Search for the cell housing the specified text and yield its (X, Y) center coordinate. 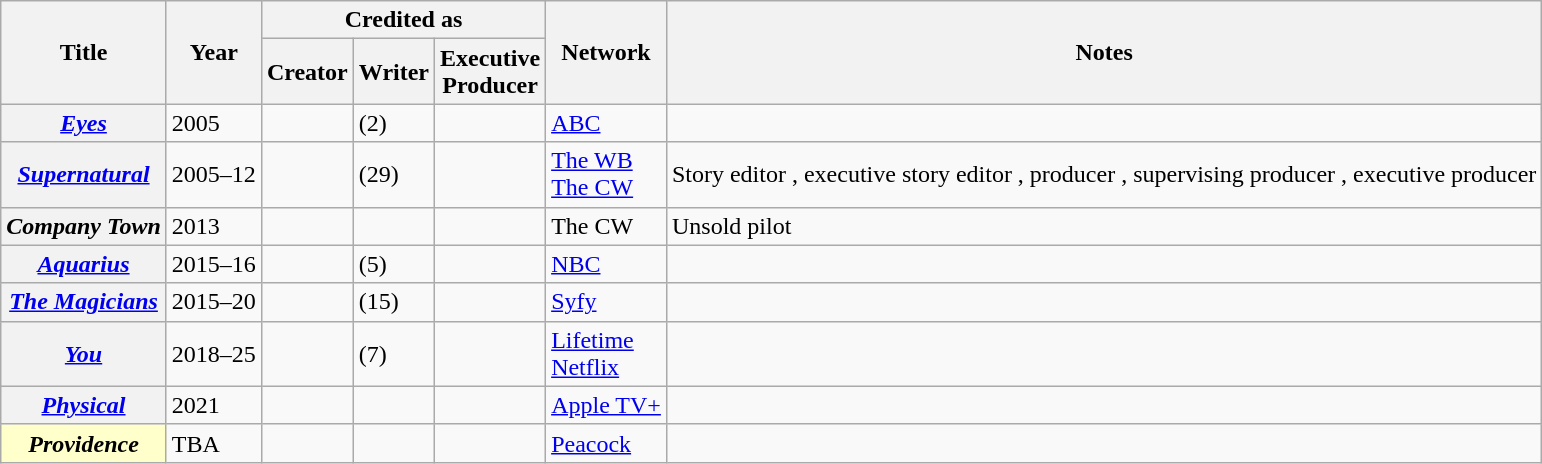
Network (606, 52)
LifetimeNetflix (606, 354)
ExecutiveProducer (490, 72)
Credited as (403, 20)
Syfy (606, 302)
Apple TV+ (606, 405)
2018–25 (214, 354)
(5) (394, 264)
ABC (606, 123)
Peacock (606, 443)
2015–20 (214, 302)
Aquarius (84, 264)
2021 (214, 405)
Title (84, 52)
Story editor , executive story editor , producer , supervising producer , executive producer (1104, 174)
Creator (307, 72)
2013 (214, 226)
Supernatural (84, 174)
2005 (214, 123)
Company Town (84, 226)
Unsold pilot (1104, 226)
TBA (214, 443)
Year (214, 52)
(7) (394, 354)
2005–12 (214, 174)
(2) (394, 123)
The Magicians (84, 302)
Notes (1104, 52)
Physical (84, 405)
Providence (84, 443)
(15) (394, 302)
(29) (394, 174)
2015–16 (214, 264)
Writer (394, 72)
You (84, 354)
Eyes (84, 123)
NBC (606, 264)
The CW (606, 226)
The WBThe CW (606, 174)
